Determine the (X, Y) coordinate at the center of the cell enclosing the given text.  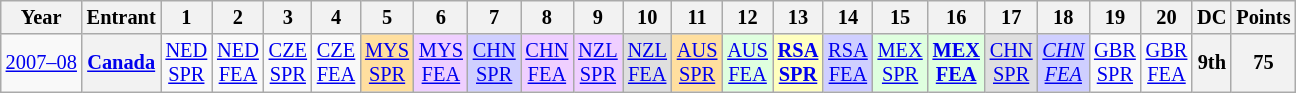
DC (1212, 17)
14 (848, 17)
75 (1263, 63)
Points (1263, 17)
GBRSPR (1115, 63)
3 (288, 17)
RSAFEA (848, 63)
Canada (122, 63)
MEXFEA (956, 63)
4 (336, 17)
8 (548, 17)
5 (387, 17)
CZEFEA (336, 63)
Entrant (122, 17)
2 (238, 17)
2007–08 (42, 63)
GBRFEA (1167, 63)
11 (697, 17)
NZLSPR (598, 63)
RSASPR (798, 63)
10 (648, 17)
9th (1212, 63)
NEDSPR (187, 63)
MYSFEA (441, 63)
17 (1012, 17)
6 (441, 17)
AUSFEA (747, 63)
18 (1064, 17)
1 (187, 17)
19 (1115, 17)
9 (598, 17)
MEXSPR (900, 63)
NZLFEA (648, 63)
NEDFEA (238, 63)
Year (42, 17)
AUSSPR (697, 63)
12 (747, 17)
15 (900, 17)
7 (494, 17)
MYSSPR (387, 63)
20 (1167, 17)
16 (956, 17)
CZESPR (288, 63)
13 (798, 17)
